Extract the (x, y) coordinate from the center of the cell holding the provided text.  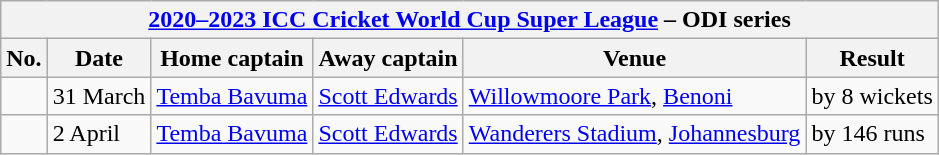
by 8 wickets (872, 96)
No. (24, 58)
31 March (99, 96)
Willowmoore Park, Benoni (634, 96)
Away captain (388, 58)
2 April (99, 134)
2020–2023 ICC Cricket World Cup Super League – ODI series (470, 20)
Result (872, 58)
Venue (634, 58)
Wanderers Stadium, Johannesburg (634, 134)
by 146 runs (872, 134)
Date (99, 58)
Home captain (232, 58)
